Determine the (X, Y) coordinate at the center of the cell enclosing the given text.  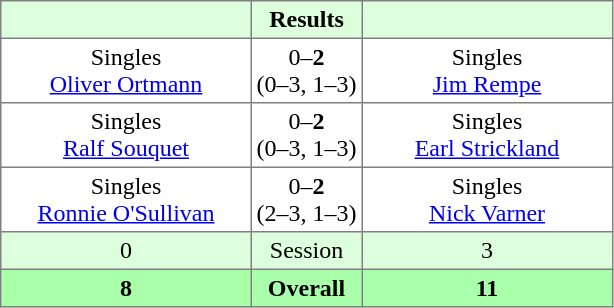
SinglesEarl Strickland (487, 135)
Overall (306, 288)
SinglesNick Varner (487, 199)
SinglesOliver Ortmann (126, 70)
Results (306, 20)
SinglesRalf Souquet (126, 135)
8 (126, 288)
0–2(2–3, 1–3) (306, 199)
SinglesJim Rempe (487, 70)
3 (487, 251)
SinglesRonnie O'Sullivan (126, 199)
Session (306, 251)
0 (126, 251)
11 (487, 288)
